Pinpoint the cell where the given text exists, returning its [x, y] midpoint coordinate. 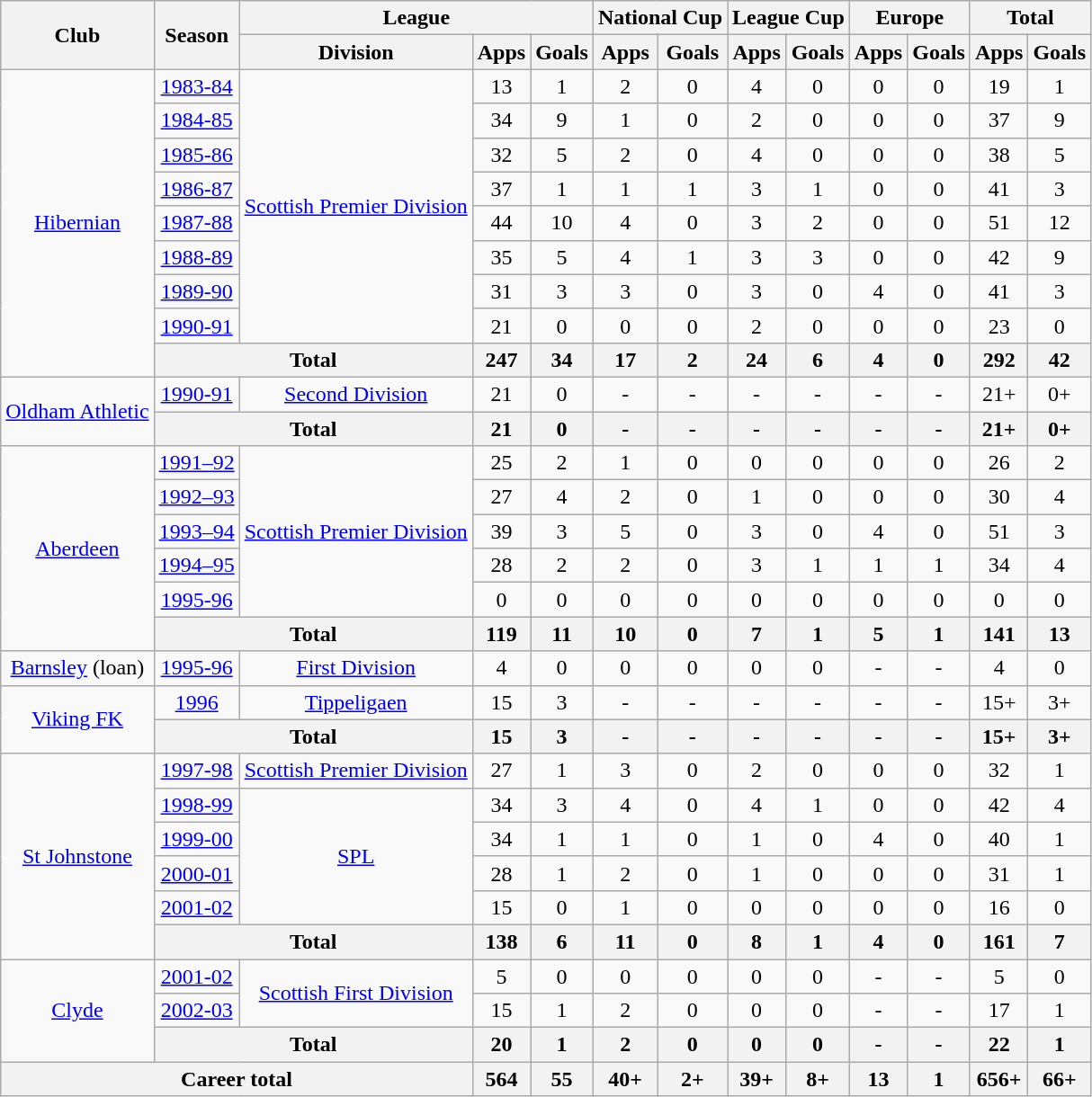
First Division [356, 668]
1985-86 [196, 155]
1986-87 [196, 189]
30 [998, 497]
Season [196, 35]
Tippeligaen [356, 702]
1998-99 [196, 805]
656+ [998, 1079]
1991–92 [196, 463]
24 [757, 360]
55 [562, 1079]
St Johnstone [77, 856]
League [416, 18]
564 [501, 1079]
Second Division [356, 394]
Career total [237, 1079]
1988-89 [196, 257]
1994–95 [196, 566]
26 [998, 463]
1989-90 [196, 291]
Europe [909, 18]
23 [998, 326]
66+ [1060, 1079]
138 [501, 941]
19 [998, 86]
2002-03 [196, 1011]
League Cup [789, 18]
16 [998, 907]
25 [501, 463]
1999-00 [196, 839]
119 [501, 634]
1997-98 [196, 771]
2+ [693, 1079]
2000-01 [196, 873]
40+ [625, 1079]
38 [998, 155]
1987-88 [196, 223]
Barnsley (loan) [77, 668]
Hibernian [77, 223]
39 [501, 531]
1983-84 [196, 86]
1984-85 [196, 120]
247 [501, 360]
12 [1060, 223]
Oldham Athletic [77, 411]
1993–94 [196, 531]
161 [998, 941]
20 [501, 1045]
National Cup [660, 18]
SPL [356, 856]
1992–93 [196, 497]
8+ [819, 1079]
Club [77, 35]
8 [757, 941]
Division [356, 52]
292 [998, 360]
Scottish First Division [356, 993]
141 [998, 634]
1996 [196, 702]
40 [998, 839]
Aberdeen [77, 548]
44 [501, 223]
22 [998, 1045]
Viking FK [77, 719]
35 [501, 257]
39+ [757, 1079]
Clyde [77, 1010]
